For the text-containing cell, return its midpoint in [x, y] coordinate format. 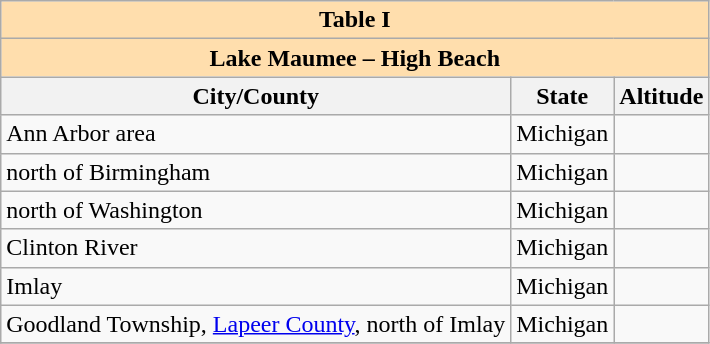
Table I [355, 20]
north of Birmingham [256, 172]
Ann Arbor area [256, 134]
Imlay [256, 286]
State [562, 96]
north of Washington [256, 210]
Clinton River [256, 248]
Goodland Township, Lapeer County, north of Imlay [256, 324]
City/County [256, 96]
Lake Maumee – High Beach [355, 58]
Altitude [662, 96]
